Find where the given text appears and provide that cell's center as [x, y] coordinate. 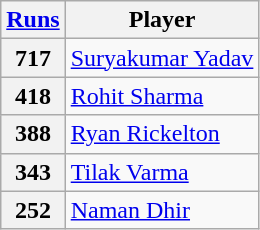
717 [33, 58]
Runs [33, 20]
Suryakumar Yadav [162, 58]
252 [33, 210]
Tilak Varma [162, 172]
418 [33, 96]
Naman Dhir [162, 210]
343 [33, 172]
Rohit Sharma [162, 96]
388 [33, 134]
Ryan Rickelton [162, 134]
Player [162, 20]
